Output the [x, y] coordinate of the center of the cell containing the given text.  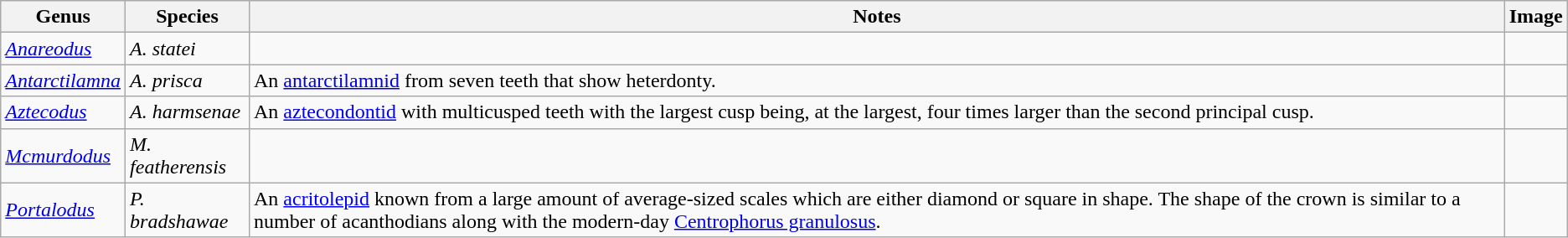
A. prisca [188, 80]
Antarctilamna [64, 80]
M. featherensis [188, 156]
Genus [64, 17]
Aztecodus [64, 112]
P. bradshawae [188, 210]
Image [1536, 17]
Portalodus [64, 210]
An aztecondontid with multicusped teeth with the largest cusp being, at the largest, four times larger than the second principal cusp. [876, 112]
A. harmsenae [188, 112]
A. statei [188, 49]
Species [188, 17]
An antarctilamnid from seven teeth that show heterdonty. [876, 80]
Notes [876, 17]
Mcmurdodus [64, 156]
Anareodus [64, 49]
